Provide the (x, y) coordinate of the cell's center where the given text is located.  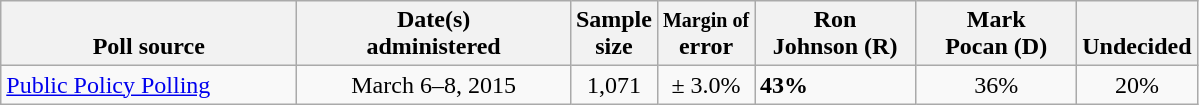
Date(s)administered (434, 34)
1,071 (614, 85)
Samplesize (614, 34)
43% (836, 85)
Poll source (149, 34)
RonJohnson (R) (836, 34)
March 6–8, 2015 (434, 85)
36% (996, 85)
Public Policy Polling (149, 85)
Margin oferror (706, 34)
MarkPocan (D) (996, 34)
20% (1137, 85)
± 3.0% (706, 85)
Undecided (1137, 34)
